Capture the cell that displays the provided text and extract its [X, Y] central coordinate. 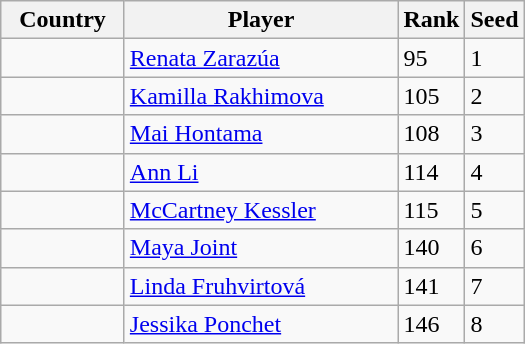
2 [494, 96]
Seed [494, 20]
Country [63, 20]
Linda Fruhvirtová [261, 286]
McCartney Kessler [261, 210]
108 [432, 134]
105 [432, 96]
Rank [432, 20]
115 [432, 210]
Ann Li [261, 172]
Kamilla Rakhimova [261, 96]
6 [494, 248]
140 [432, 248]
95 [432, 58]
3 [494, 134]
146 [432, 324]
Mai Hontama [261, 134]
1 [494, 58]
5 [494, 210]
8 [494, 324]
Jessika Ponchet [261, 324]
141 [432, 286]
Player [261, 20]
Maya Joint [261, 248]
4 [494, 172]
Renata Zarazúa [261, 58]
7 [494, 286]
114 [432, 172]
